Provide the [X, Y] coordinate of the cell's center where the given text is located.  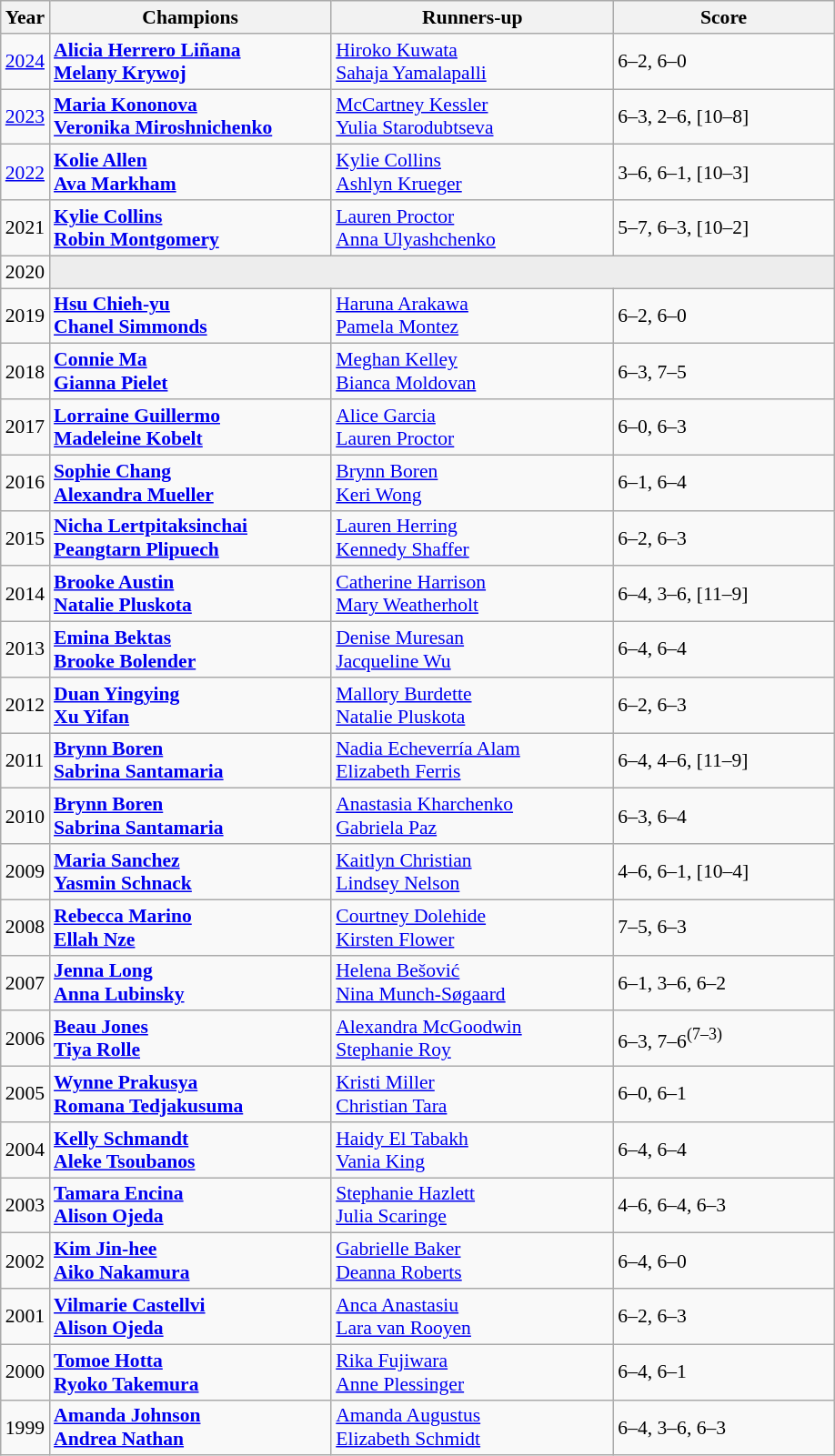
2005 [25, 1095]
Mallory Burdette Natalie Pluskota [472, 706]
Vilmarie Castellvi Alison Ojeda [190, 1317]
2002 [25, 1260]
Kylie Collins Ashlyn Krueger [472, 173]
2006 [25, 1039]
Anca Anastasiu Lara van Rooyen [472, 1317]
Haidy El Tabakh Vania King [472, 1150]
2023 [25, 116]
Kylie Collins Robin Montgomery [190, 227]
Stephanie Hazlett Julia Scaringe [472, 1206]
McCartney Kessler Yulia Starodubtseva [472, 116]
6–0, 6–3 [724, 427]
Alexandra McGoodwin Stephanie Roy [472, 1039]
Score [724, 17]
6–3, 7–6(7–3) [724, 1039]
Denise Muresan Jacqueline Wu [472, 649]
6–4, 3–6, [11–9] [724, 595]
2015 [25, 538]
6–4, 6–1 [724, 1371]
2018 [25, 371]
2008 [25, 928]
Tomoe Hotta Ryoko Takemura [190, 1371]
2024 [25, 62]
7–5, 6–3 [724, 928]
Jenna Long Anna Lubinsky [190, 982]
6–3, 6–4 [724, 817]
Amanda Augustus Elizabeth Schmidt [472, 1428]
Alicia Herrero Liñana Melany Krywoj [190, 62]
6–0, 6–1 [724, 1095]
6–1, 6–4 [724, 482]
Maria Kononova Veronika Miroshnichenko [190, 116]
Haruna Arakawa Pamela Montez [472, 316]
2022 [25, 173]
Kim Jin-hee Aiko Nakamura [190, 1260]
Amanda Johnson Andrea Nathan [190, 1428]
Anastasia Kharchenko Gabriela Paz [472, 817]
6–3, 7–5 [724, 371]
Champions [190, 17]
5–7, 6–3, [10–2] [724, 227]
Maria Sanchez Yasmin Schnack [190, 871]
Brooke Austin Natalie Pluskota [190, 595]
2019 [25, 316]
Lorraine Guillermo Madeleine Kobelt [190, 427]
6–4, 6–0 [724, 1260]
Courtney Dolehide Kirsten Flower [472, 928]
2020 [25, 272]
3–6, 6–1, [10–3] [724, 173]
Rebecca Marino Ellah Nze [190, 928]
2010 [25, 817]
Kaitlyn Christian Lindsey Nelson [472, 871]
Nadia Echeverría Alam Elizabeth Ferris [472, 760]
Brynn Boren Keri Wong [472, 482]
Duan Yingying Xu Yifan [190, 706]
Runners-up [472, 17]
6–4, 4–6, [11–9] [724, 760]
2013 [25, 649]
Helena Bešović Nina Munch-Søgaard [472, 982]
Emina Bektas Brooke Bolender [190, 649]
Beau Jones Tiya Rolle [190, 1039]
2021 [25, 227]
Connie Ma Gianna Pielet [190, 371]
Year [25, 17]
Kristi Miller Christian Tara [472, 1095]
6–1, 3–6, 6–2 [724, 982]
2004 [25, 1150]
Alice Garcia Lauren Proctor [472, 427]
2007 [25, 982]
1999 [25, 1428]
6–3, 2–6, [10–8] [724, 116]
4–6, 6–4, 6–3 [724, 1206]
2009 [25, 871]
Wynne Prakusya Romana Tedjakusuma [190, 1095]
Kelly Schmandt Aleke Tsoubanos [190, 1150]
2017 [25, 427]
Hiroko Kuwata Sahaja Yamalapalli [472, 62]
2014 [25, 595]
2016 [25, 482]
Kolie Allen Ava Markham [190, 173]
6–4, 3–6, 6–3 [724, 1428]
Lauren Proctor Anna Ulyashchenko [472, 227]
Rika Fujiwara Anne Plessinger [472, 1371]
4–6, 6–1, [10–4] [724, 871]
2000 [25, 1371]
2001 [25, 1317]
Nicha Lertpitaksinchai Peangtarn Plipuech [190, 538]
Hsu Chieh-yu Chanel Simmonds [190, 316]
Gabrielle Baker Deanna Roberts [472, 1260]
2011 [25, 760]
Sophie Chang Alexandra Mueller [190, 482]
Tamara Encina Alison Ojeda [190, 1206]
2012 [25, 706]
2003 [25, 1206]
Meghan Kelley Bianca Moldovan [472, 371]
Catherine Harrison Mary Weatherholt [472, 595]
Lauren Herring Kennedy Shaffer [472, 538]
